Identify which cell holds the provided text, then report its (X, Y) central coordinate. 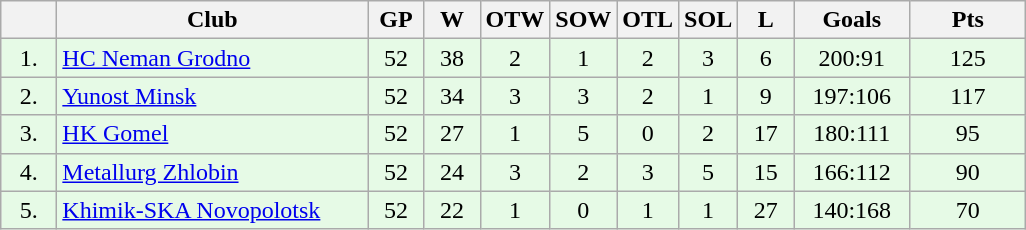
180:111 (852, 134)
70 (968, 210)
HC Neman Grodno (212, 58)
Yunost Minsk (212, 96)
125 (968, 58)
5. (29, 210)
L (766, 20)
4. (29, 172)
200:91 (852, 58)
166:112 (852, 172)
OTL (648, 20)
90 (968, 172)
15 (766, 172)
SOW (584, 20)
Pts (968, 20)
2. (29, 96)
Club (212, 20)
Goals (852, 20)
24 (452, 172)
197:106 (852, 96)
34 (452, 96)
Metallurg Zhlobin (212, 172)
1. (29, 58)
W (452, 20)
SOL (708, 20)
117 (968, 96)
3. (29, 134)
HK Gomel (212, 134)
95 (968, 134)
9 (766, 96)
22 (452, 210)
6 (766, 58)
38 (452, 58)
Khimik-SKA Novopolotsk (212, 210)
OTW (515, 20)
17 (766, 134)
140:168 (852, 210)
GP (396, 20)
